Return the (x, y) coordinate for the center point of the cell that contains the specified text.  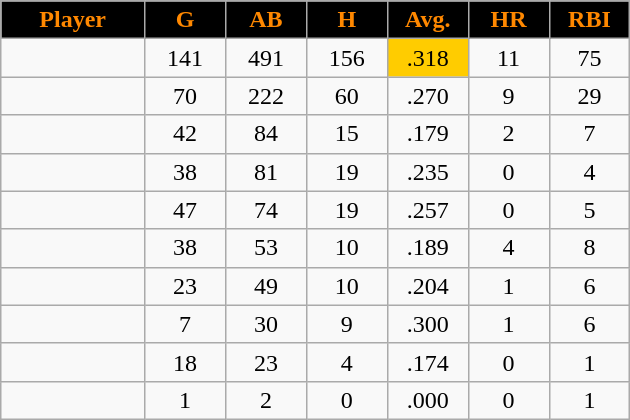
HR (508, 20)
29 (590, 96)
.189 (428, 248)
RBI (590, 20)
AB (266, 20)
156 (346, 58)
75 (590, 58)
15 (346, 134)
.179 (428, 134)
18 (186, 362)
.270 (428, 96)
.204 (428, 286)
81 (266, 172)
491 (266, 58)
.300 (428, 324)
.000 (428, 400)
42 (186, 134)
49 (266, 286)
H (346, 20)
30 (266, 324)
.235 (428, 172)
47 (186, 210)
70 (186, 96)
Player (73, 20)
5 (590, 210)
G (186, 20)
84 (266, 134)
11 (508, 58)
.174 (428, 362)
Avg. (428, 20)
60 (346, 96)
222 (266, 96)
.318 (428, 58)
.257 (428, 210)
8 (590, 248)
53 (266, 248)
74 (266, 210)
141 (186, 58)
